Output the [x, y] coordinate of the center of the cell containing the given text.  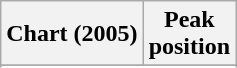
Chart (2005) [72, 34]
Peak position [189, 34]
